Determine the [X, Y] coordinate at the center of the cell enclosing the given text.  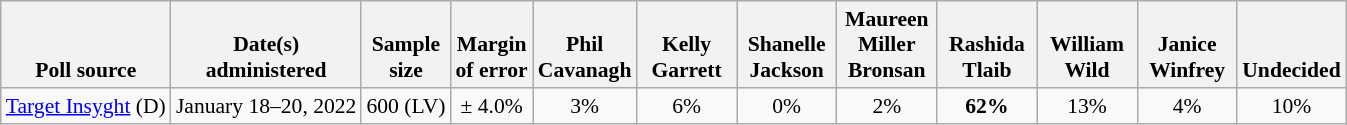
PhilCavanagh [585, 44]
13% [1087, 106]
KellyGarrett [686, 44]
6% [686, 106]
0% [787, 106]
MaureenMillerBronsan [887, 44]
600 (LV) [406, 106]
Target Insyght (D) [86, 106]
Undecided [1291, 44]
ShanelleJackson [787, 44]
Poll source [86, 44]
JaniceWinfrey [1187, 44]
4% [1187, 106]
January 18–20, 2022 [266, 106]
10% [1291, 106]
± 4.0% [492, 106]
Samplesize [406, 44]
3% [585, 106]
62% [987, 106]
Marginof error [492, 44]
RashidaTlaib [987, 44]
WilliamWild [1087, 44]
Date(s)administered [266, 44]
2% [887, 106]
